Return the [X, Y] coordinate for the center point of the cell that contains the specified text.  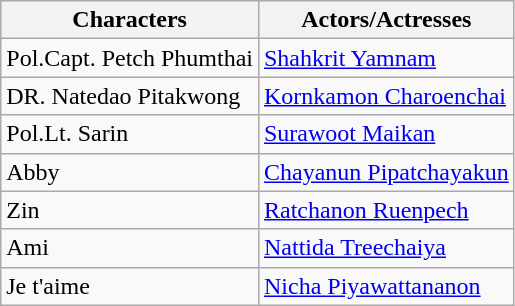
Actors/Actresses [386, 20]
Shahkrit Yamnam [386, 58]
Nicha Piyawattananon [386, 286]
DR. Natedao Pitakwong [130, 96]
Pol.Lt. Sarin [130, 134]
Je t'aime [130, 286]
Ami [130, 248]
Chayanun Pipatchayakun [386, 172]
Ratchanon Ruenpech [386, 210]
Surawoot Maikan [386, 134]
Nattida Treechaiya [386, 248]
Zin [130, 210]
Kornkamon Charoenchai [386, 96]
Characters [130, 20]
Abby [130, 172]
Pol.Capt. Petch Phumthai [130, 58]
